Extract the [X, Y] coordinate from the center of the cell holding the provided text.  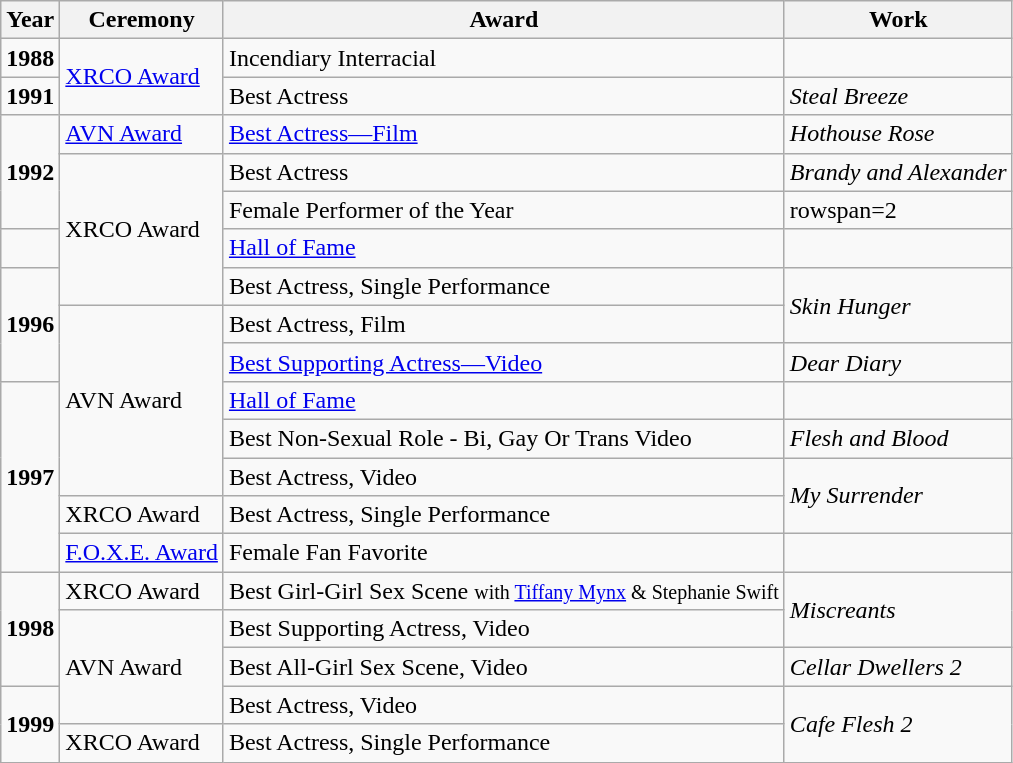
Brandy and Alexander [898, 172]
1997 [30, 476]
Best Supporting Actress—Video [504, 362]
Best Supporting Actress, Video [504, 629]
Year [30, 20]
Female Performer of the Year [504, 210]
1992 [30, 172]
1988 [30, 58]
Best Actress, Film [504, 324]
Hothouse Rose [898, 134]
1999 [30, 724]
Best Girl-Girl Sex Scene with Tiffany Mynx & Stephanie Swift [504, 591]
Cafe Flesh 2 [898, 724]
Ceremony [142, 20]
Work [898, 20]
1996 [30, 324]
Female Fan Favorite [504, 553]
Miscreants [898, 610]
Skin Hunger [898, 305]
My Surrender [898, 496]
Best Actress—Film [504, 134]
rowspan=2 [898, 210]
Best All-Girl Sex Scene, Video [504, 667]
F.O.X.E. Award [142, 553]
Steal Breeze [898, 96]
1991 [30, 96]
Dear Diary [898, 362]
1998 [30, 629]
Incendiary Interracial [504, 58]
Award [504, 20]
Flesh and Blood [898, 438]
Best Non-Sexual Role - Bi, Gay Or Trans Video [504, 438]
Cellar Dwellers 2 [898, 667]
